Pinpoint the cell where the given text exists, returning its [X, Y] midpoint coordinate. 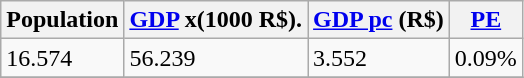
56.239 [216, 58]
0.09% [486, 58]
3.552 [379, 58]
PE [486, 20]
16.574 [62, 58]
Population [62, 20]
GDP x(1000 R$). [216, 20]
GDP pc (R$) [379, 20]
